Find where the given text appears and provide that cell's center as [X, Y] coordinate. 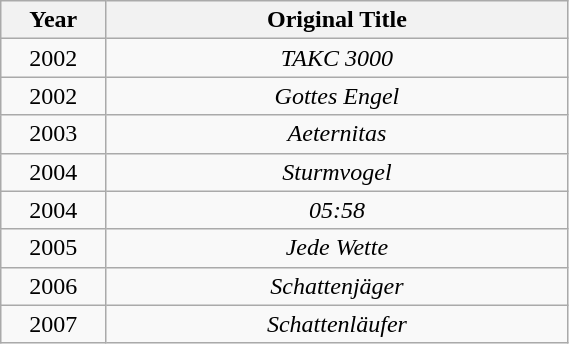
Sturmvogel [337, 172]
2007 [54, 324]
Schattenläufer [337, 324]
Gottes Engel [337, 96]
TAKC 3000 [337, 58]
2005 [54, 248]
Year [54, 20]
05:58 [337, 210]
Schattenjäger [337, 286]
2003 [54, 134]
Original Title [337, 20]
Aeternitas [337, 134]
Jede Wette [337, 248]
2006 [54, 286]
